Output the [x, y] coordinate of the center of the cell containing the given text.  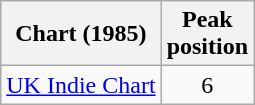
Chart (1985) [81, 34]
UK Indie Chart [81, 85]
Peakposition [207, 34]
6 [207, 85]
